Pinpoint the cell where the given text exists, returning its (x, y) midpoint coordinate. 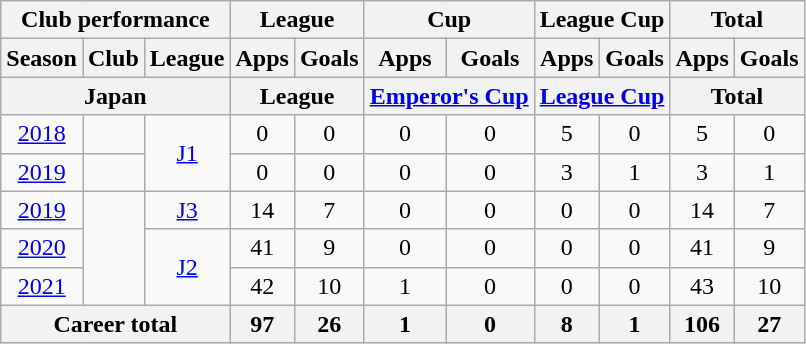
8 (566, 324)
J3 (187, 210)
Japan (116, 96)
42 (262, 286)
J2 (187, 267)
2018 (42, 134)
2021 (42, 286)
Career total (116, 324)
2020 (42, 248)
Emperor's Cup (449, 96)
43 (702, 286)
Cup (449, 20)
Season (42, 58)
J1 (187, 153)
Club performance (116, 20)
97 (262, 324)
Club (113, 58)
27 (769, 324)
106 (702, 324)
26 (329, 324)
